Find where the given text appears and provide that cell's center as (x, y) coordinate. 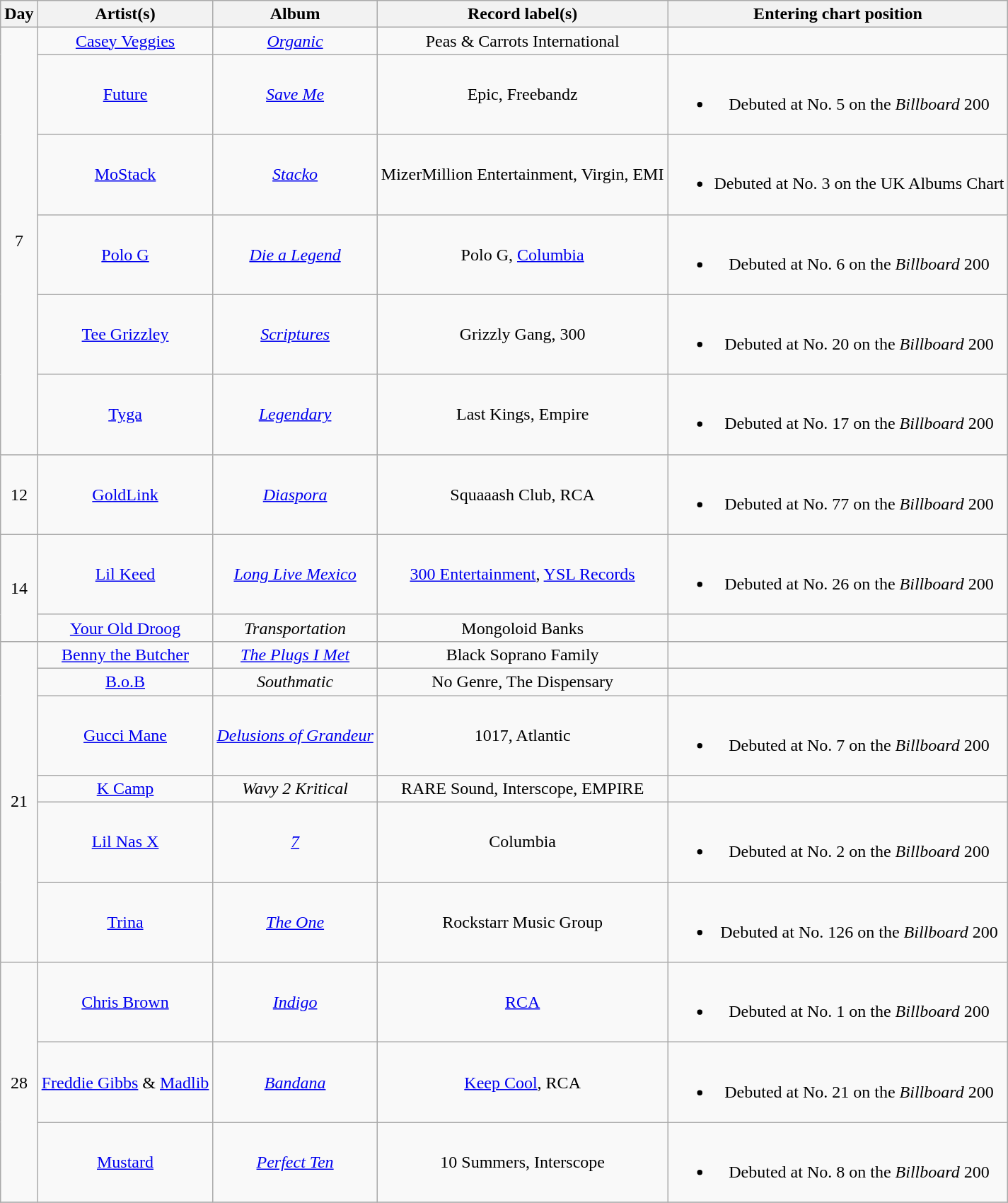
Stacko (295, 174)
B.o.B (125, 681)
Squaaash Club, RCA (522, 494)
Southmatic (295, 681)
Columbia (522, 842)
Debuted at No. 20 on the Billboard 200 (838, 334)
Grizzly Gang, 300 (522, 334)
Mustard (125, 1162)
Tee Grizzley (125, 334)
Transportation (295, 628)
28 (19, 1083)
10 Summers, Interscope (522, 1162)
Legendary (295, 415)
Your Old Droog (125, 628)
Debuted at No. 1 on the Billboard 200 (838, 1002)
Keep Cool, RCA (522, 1083)
Gucci Mane (125, 735)
Debuted at No. 21 on the Billboard 200 (838, 1083)
Debuted at No. 2 on the Billboard 200 (838, 842)
Perfect Ten (295, 1162)
Long Live Mexico (295, 575)
Debuted at No. 6 on the Billboard 200 (838, 255)
Peas & Carrots International (522, 41)
MoStack (125, 174)
Artist(s) (125, 14)
Polo G, Columbia (522, 255)
MizerMillion Entertainment, Virgin, EMI (522, 174)
Lil Nas X (125, 842)
RARE Sound, Interscope, EMPIRE (522, 789)
Bandana (295, 1083)
Die a Legend (295, 255)
Indigo (295, 1002)
Wavy 2 Kritical (295, 789)
Trina (125, 923)
300 Entertainment, YSL Records (522, 575)
No Genre, The Dispensary (522, 681)
Debuted at No. 3 on the UK Albums Chart (838, 174)
Debuted at No. 17 on the Billboard 200 (838, 415)
Organic (295, 41)
Casey Veggies (125, 41)
Rockstarr Music Group (522, 923)
1017, Atlantic (522, 735)
Debuted at No. 77 on the Billboard 200 (838, 494)
Black Soprano Family (522, 655)
GoldLink (125, 494)
Diaspora (295, 494)
Future (125, 95)
Day (19, 14)
Epic, Freebandz (522, 95)
Delusions of Grandeur (295, 735)
Record label(s) (522, 14)
14 (19, 587)
K Camp (125, 789)
Polo G (125, 255)
Mongoloid Banks (522, 628)
RCA (522, 1002)
Tyga (125, 415)
Benny the Butcher (125, 655)
12 (19, 494)
Debuted at No. 126 on the Billboard 200 (838, 923)
Last Kings, Empire (522, 415)
Debuted at No. 7 on the Billboard 200 (838, 735)
21 (19, 801)
Debuted at No. 8 on the Billboard 200 (838, 1162)
The One (295, 923)
Save Me (295, 95)
Debuted at No. 26 on the Billboard 200 (838, 575)
Lil Keed (125, 575)
Debuted at No. 5 on the Billboard 200 (838, 95)
Album (295, 14)
Scriptures (295, 334)
Freddie Gibbs & Madlib (125, 1083)
Entering chart position (838, 14)
Chris Brown (125, 1002)
The Plugs I Met (295, 655)
